Output the [X, Y] coordinate of the center of the cell containing the given text.  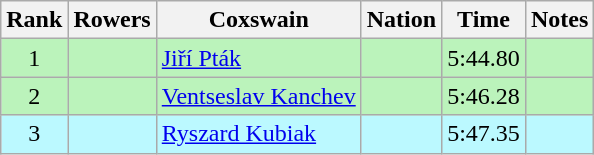
Nation [401, 20]
Time [484, 20]
Ventseslav Kanchev [258, 96]
Rank [34, 20]
3 [34, 134]
Notes [559, 20]
5:47.35 [484, 134]
1 [34, 58]
Ryszard Kubiak [258, 134]
5:44.80 [484, 58]
Rowers [112, 20]
Coxswain [258, 20]
2 [34, 96]
Jiří Pták [258, 58]
5:46.28 [484, 96]
